Output the (x, y) coordinate of the center of the cell containing the given text.  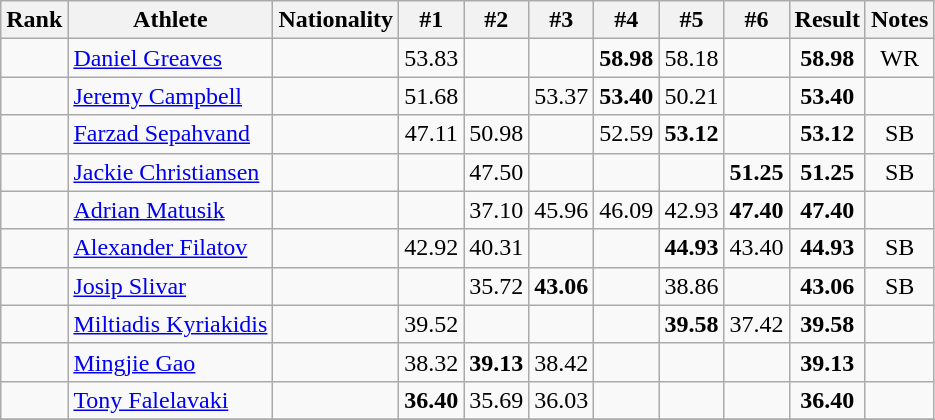
Adrian Matusik (170, 210)
39.52 (432, 324)
Rank (34, 20)
50.21 (692, 96)
Tony Falelavaki (170, 400)
53.83 (432, 58)
Miltiadis Kyriakidis (170, 324)
Farzad Sepahvand (170, 134)
35.72 (496, 286)
37.42 (756, 324)
WR (899, 58)
47.50 (496, 172)
Daniel Greaves (170, 58)
42.93 (692, 210)
Result (827, 20)
47.11 (432, 134)
46.09 (626, 210)
53.37 (562, 96)
#1 (432, 20)
#3 (562, 20)
Athlete (170, 20)
#5 (692, 20)
#4 (626, 20)
38.32 (432, 362)
Jeremy Campbell (170, 96)
40.31 (496, 248)
58.18 (692, 58)
45.96 (562, 210)
Mingjie Gao (170, 362)
Nationality (336, 20)
Notes (899, 20)
Jackie Christiansen (170, 172)
43.40 (756, 248)
Josip Slivar (170, 286)
38.86 (692, 286)
51.68 (432, 96)
37.10 (496, 210)
Alexander Filatov (170, 248)
42.92 (432, 248)
#2 (496, 20)
52.59 (626, 134)
36.03 (562, 400)
50.98 (496, 134)
35.69 (496, 400)
38.42 (562, 362)
#6 (756, 20)
